Extract the [X, Y] coordinate from the center of the cell holding the provided text.  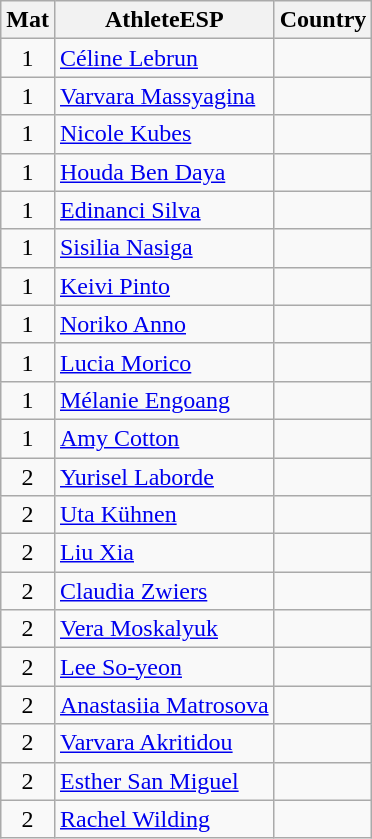
Liu Xia [164, 553]
Varvara Massyagina [164, 96]
Houda Ben Daya [164, 172]
Mat [28, 20]
Nicole Kubes [164, 134]
Keivi Pinto [164, 286]
Yurisel Laborde [164, 477]
Lucia Morico [164, 362]
Lee So-yeon [164, 667]
Esther San Miguel [164, 781]
Noriko Anno [164, 324]
Amy Cotton [164, 438]
Vera Moskalyuk [164, 629]
Anastasiia Matrosova [164, 705]
Claudia Zwiers [164, 591]
Country [323, 20]
Varvara Akritidou [164, 743]
Sisilia Nasiga [164, 248]
AthleteESP [164, 20]
Rachel Wilding [164, 819]
Mélanie Engoang [164, 400]
Edinanci Silva [164, 210]
Uta Kühnen [164, 515]
Céline Lebrun [164, 58]
